Find where the given text appears and provide that cell's center as (x, y) coordinate. 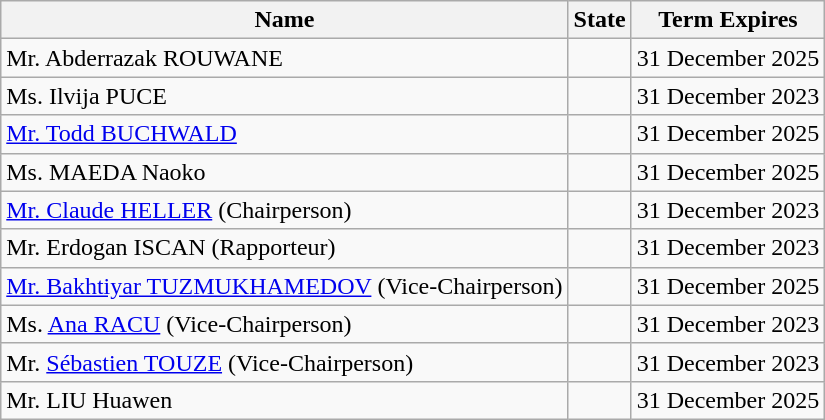
Mr. LIU Huawen (284, 400)
Mr. Todd BUCHWALD (284, 134)
Mr. Bakhtiyar TUZMUKHAMEDOV (Vice-Chairperson) (284, 286)
Term Expires (728, 20)
Mr. Claude HELLER (Chairperson) (284, 210)
Mr. Erdogan ISCAN (Rapporteur) (284, 248)
Mr. Sébastien TOUZE (Vice-Chairperson) (284, 362)
Mr. Abderrazak ROUWANE (284, 58)
Ms. Ilvija PUCE (284, 96)
Ms. MAEDA Naoko (284, 172)
Ms. Ana RACU (Vice-Chairperson) (284, 324)
Name (284, 20)
State (600, 20)
